Return the (X, Y) coordinate for the center point of the cell that contains the specified text.  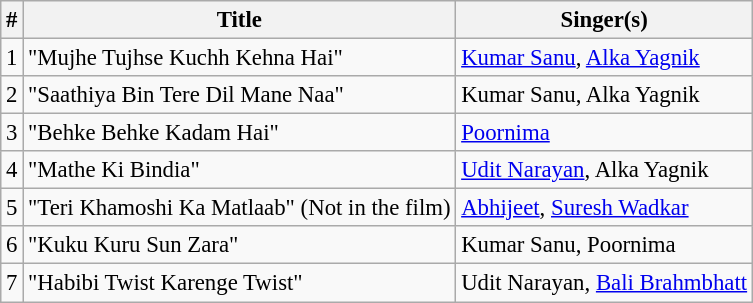
Udit Narayan, Bali Brahmbhatt (604, 283)
"Saathiya Bin Tere Dil Mane Naa" (240, 95)
Udit Narayan, Alka Yagnik (604, 170)
"Habibi Twist Karenge Twist" (240, 283)
1 (12, 58)
6 (12, 245)
Singer(s) (604, 20)
"Kuku Kuru Sun Zara" (240, 245)
3 (12, 133)
"Behke Behke Kadam Hai" (240, 133)
"Mujhe Tujhse Kuchh Kehna Hai" (240, 58)
# (12, 20)
5 (12, 208)
Poornima (604, 133)
"Teri Khamoshi Ka Matlaab" (Not in the film) (240, 208)
Kumar Sanu, Poornima (604, 245)
4 (12, 170)
"Mathe Ki Bindia" (240, 170)
7 (12, 283)
Abhijeet, Suresh Wadkar (604, 208)
2 (12, 95)
Title (240, 20)
